From the cell containing the given text, extract its center point as [x, y] coordinate. 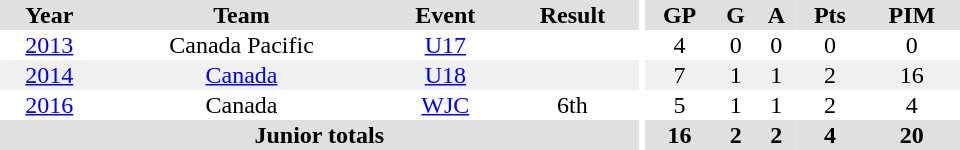
2013 [50, 45]
Year [50, 15]
A [776, 15]
Canada Pacific [242, 45]
6th [572, 105]
5 [679, 105]
Junior totals [320, 135]
U18 [445, 75]
Pts [830, 15]
20 [912, 135]
7 [679, 75]
U17 [445, 45]
Event [445, 15]
Team [242, 15]
2014 [50, 75]
WJC [445, 105]
PIM [912, 15]
G [736, 15]
Result [572, 15]
GP [679, 15]
2016 [50, 105]
